Pinpoint the cell where the given text exists, returning its (X, Y) midpoint coordinate. 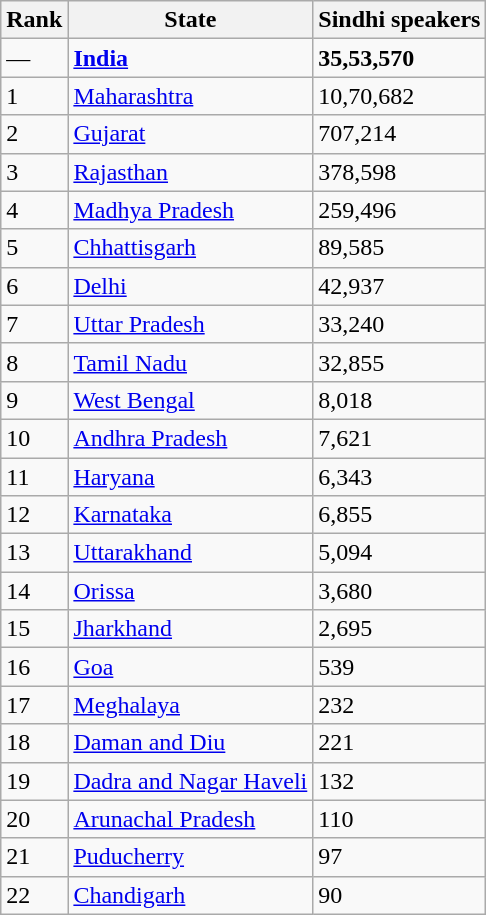
35,53,570 (400, 58)
42,937 (400, 286)
Meghalaya (190, 705)
3,680 (400, 591)
6,855 (400, 515)
378,598 (400, 172)
707,214 (400, 134)
539 (400, 667)
221 (400, 743)
21 (34, 857)
5 (34, 248)
16 (34, 667)
8 (34, 362)
259,496 (400, 210)
3 (34, 172)
18 (34, 743)
7 (34, 324)
Uttarakhand (190, 553)
132 (400, 781)
India (190, 58)
State (190, 20)
Jharkhand (190, 629)
22 (34, 895)
West Bengal (190, 400)
7,621 (400, 438)
20 (34, 819)
Rajasthan (190, 172)
Daman and Diu (190, 743)
19 (34, 781)
Maharashtra (190, 96)
4 (34, 210)
Orissa (190, 591)
Dadra and Nagar Haveli (190, 781)
5,094 (400, 553)
Sindhi speakers (400, 20)
89,585 (400, 248)
97 (400, 857)
14 (34, 591)
2 (34, 134)
Arunachal Pradesh (190, 819)
Tamil Nadu (190, 362)
Gujarat (190, 134)
13 (34, 553)
9 (34, 400)
90 (400, 895)
10,70,682 (400, 96)
12 (34, 515)
15 (34, 629)
Andhra Pradesh (190, 438)
Uttar Pradesh (190, 324)
6 (34, 286)
11 (34, 477)
32,855 (400, 362)
232 (400, 705)
110 (400, 819)
1 (34, 96)
Puducherry (190, 857)
2,695 (400, 629)
— (34, 58)
Rank (34, 20)
Haryana (190, 477)
6,343 (400, 477)
8,018 (400, 400)
Goa (190, 667)
10 (34, 438)
Madhya Pradesh (190, 210)
17 (34, 705)
Delhi (190, 286)
Chandigarh (190, 895)
Chhattisgarh (190, 248)
33,240 (400, 324)
Karnataka (190, 515)
